Return the (X, Y) coordinate for the center point of the cell that contains the specified text.  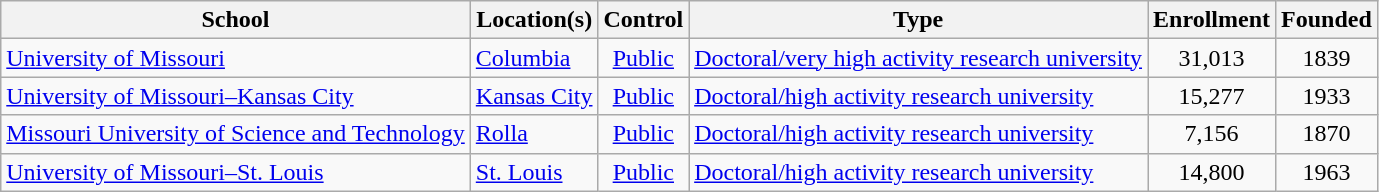
Control (644, 20)
Founded (1327, 20)
15,277 (1212, 96)
Columbia (534, 58)
Rolla (534, 134)
Doctoral/very high activity research university (918, 58)
14,800 (1212, 172)
Type (918, 20)
1933 (1327, 96)
University of Missouri (236, 58)
1963 (1327, 172)
1870 (1327, 134)
1839 (1327, 58)
Missouri University of Science and Technology (236, 134)
University of Missouri–Kansas City (236, 96)
School (236, 20)
31,013 (1212, 58)
Enrollment (1212, 20)
St. Louis (534, 172)
University of Missouri–St. Louis (236, 172)
7,156 (1212, 134)
Kansas City (534, 96)
Location(s) (534, 20)
